Locate the cell with the specified text and output its [x, y] center coordinate. 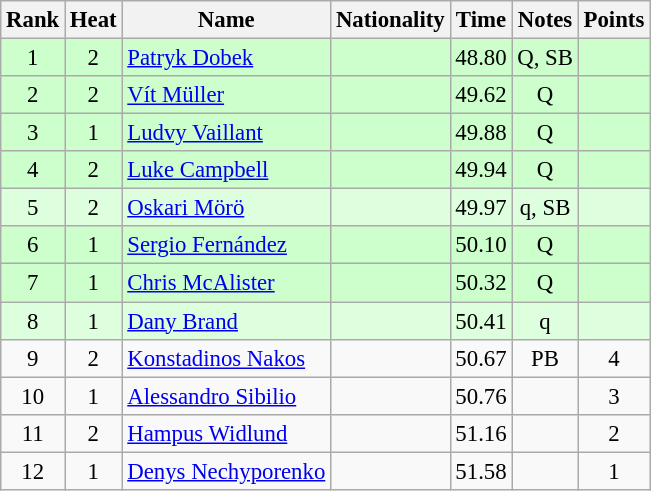
Rank [33, 20]
Q, SB [545, 58]
Time [481, 20]
q, SB [545, 208]
50.32 [481, 283]
PB [545, 358]
50.10 [481, 245]
6 [33, 245]
Chris McAlister [226, 283]
5 [33, 208]
12 [33, 471]
7 [33, 283]
49.94 [481, 170]
49.88 [481, 133]
q [545, 321]
Vít Müller [226, 95]
Points [614, 20]
Oskari Mörö [226, 208]
48.80 [481, 58]
Dany Brand [226, 321]
9 [33, 358]
11 [33, 433]
Ludvy Vaillant [226, 133]
51.16 [481, 433]
50.67 [481, 358]
Alessandro Sibilio [226, 396]
Denys Nechyporenko [226, 471]
51.58 [481, 471]
8 [33, 321]
Patryk Dobek [226, 58]
Notes [545, 20]
Nationality [390, 20]
Luke Campbell [226, 170]
Hampus Widlund [226, 433]
Konstadinos Nakos [226, 358]
50.41 [481, 321]
49.97 [481, 208]
10 [33, 396]
Name [226, 20]
Heat [94, 20]
50.76 [481, 396]
Sergio Fernández [226, 245]
49.62 [481, 95]
